Search for the cell housing the specified text and yield its [x, y] center coordinate. 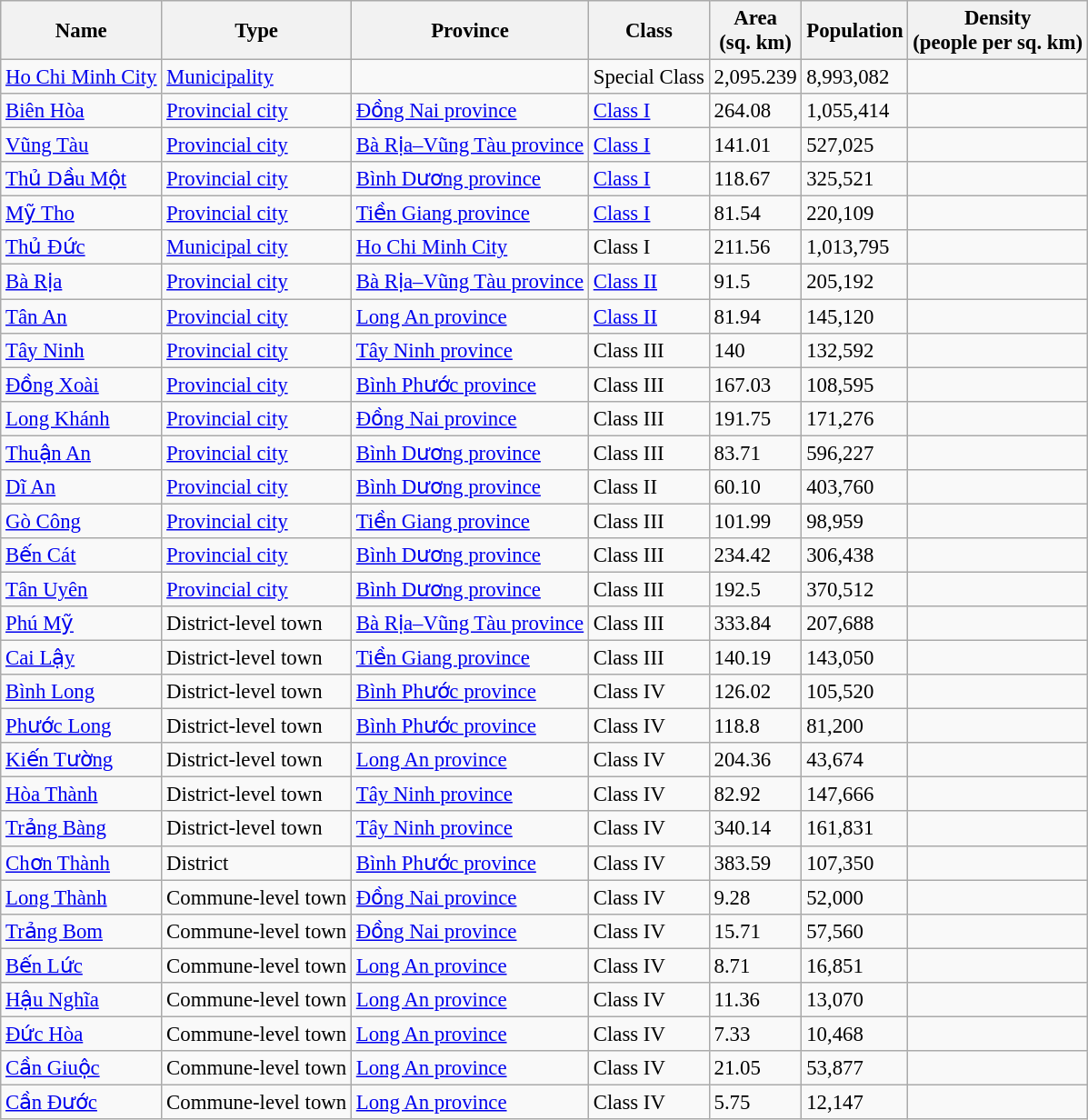
340.14 [755, 829]
325,521 [854, 179]
Province [469, 31]
108,595 [854, 385]
Cần Giuộc [82, 1068]
12,147 [854, 1102]
Tây Ninh [82, 350]
Cai Lậy [82, 658]
527,025 [854, 145]
Bến Lức [82, 965]
140.19 [755, 658]
Type [256, 31]
91.5 [755, 282]
333.84 [755, 624]
81,200 [854, 726]
8.71 [755, 965]
Long Thành [82, 897]
Trảng Bàng [82, 829]
53,877 [854, 1068]
7.33 [755, 1034]
403,760 [854, 487]
57,560 [854, 931]
306,438 [854, 555]
81.54 [755, 214]
Special Class [649, 77]
Dĩ An [82, 487]
205,192 [854, 282]
Density(people per sq. km) [998, 31]
8,993,082 [854, 77]
211.56 [755, 248]
2,095.239 [755, 77]
Gò Công [82, 521]
Trảng Bom [82, 931]
161,831 [854, 829]
Phú Mỹ [82, 624]
Area(sq. km) [755, 31]
21.05 [755, 1068]
126.02 [755, 692]
Bến Cát [82, 555]
118.8 [755, 726]
5.75 [755, 1102]
234.42 [755, 555]
143,050 [854, 658]
Biên Hòa [82, 111]
43,674 [854, 760]
Chơn Thành [82, 863]
15.71 [755, 931]
Tân An [82, 316]
220,109 [854, 214]
10,468 [854, 1034]
Bà Rịa [82, 282]
81.94 [755, 316]
Kiến Tường [82, 760]
101.99 [755, 521]
1,013,795 [854, 248]
107,350 [854, 863]
145,120 [854, 316]
82.92 [755, 795]
264.08 [755, 111]
Thủ Đức [82, 248]
Hậu Nghĩa [82, 1000]
1,055,414 [854, 111]
52,000 [854, 897]
132,592 [854, 350]
60.10 [755, 487]
140 [755, 350]
596,227 [854, 453]
Name [82, 31]
Bình Long [82, 692]
Long Khánh [82, 418]
Hòa Thành [82, 795]
105,520 [854, 692]
Municipal city [256, 248]
16,851 [854, 965]
11.36 [755, 1000]
District [256, 863]
118.67 [755, 179]
98,959 [854, 521]
Đồng Xoài [82, 385]
171,276 [854, 418]
Thủ Dầu Một [82, 179]
Phước Long [82, 726]
191.75 [755, 418]
383.59 [755, 863]
Tân Uyên [82, 589]
147,666 [854, 795]
13,070 [854, 1000]
Cần Đước [82, 1102]
167.03 [755, 385]
192.5 [755, 589]
204.36 [755, 760]
207,688 [854, 624]
Municipality [256, 77]
Mỹ Tho [82, 214]
Vũng Tàu [82, 145]
83.71 [755, 453]
Population [854, 31]
Thuận An [82, 453]
141.01 [755, 145]
370,512 [854, 589]
Class [649, 31]
9.28 [755, 897]
Đức Hòa [82, 1034]
